Output the (x, y) coordinate of the center of the cell containing the given text.  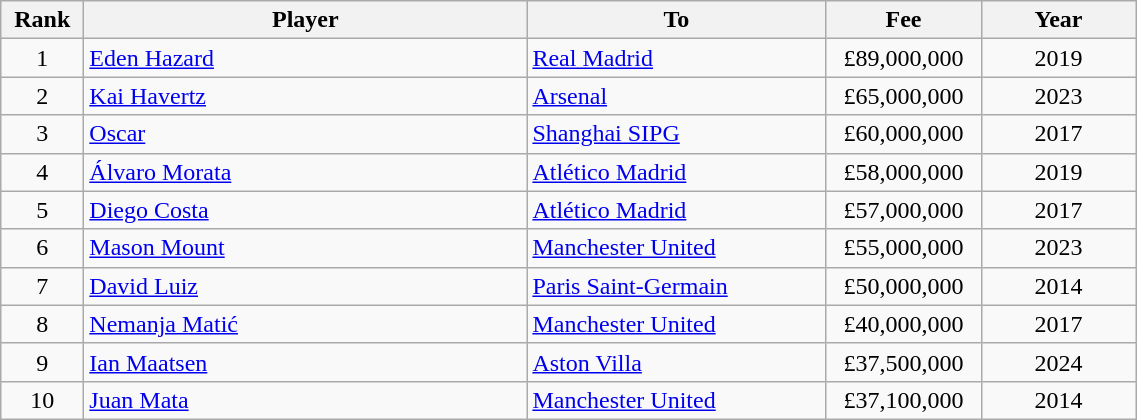
4 (42, 172)
£58,000,000 (904, 172)
£37,100,000 (904, 400)
£65,000,000 (904, 96)
3 (42, 134)
David Luiz (306, 286)
Juan Mata (306, 400)
2024 (1058, 362)
£60,000,000 (904, 134)
Fee (904, 20)
£89,000,000 (904, 58)
7 (42, 286)
Oscar (306, 134)
Shanghai SIPG (676, 134)
Real Madrid (676, 58)
Diego Costa (306, 210)
£50,000,000 (904, 286)
Year (1058, 20)
Álvaro Morata (306, 172)
5 (42, 210)
£55,000,000 (904, 248)
Mason Mount (306, 248)
£37,500,000 (904, 362)
Paris Saint-Germain (676, 286)
Rank (42, 20)
Aston Villa (676, 362)
Eden Hazard (306, 58)
2 (42, 96)
Player (306, 20)
£57,000,000 (904, 210)
Arsenal (676, 96)
Kai Havertz (306, 96)
8 (42, 324)
6 (42, 248)
1 (42, 58)
10 (42, 400)
9 (42, 362)
£40,000,000 (904, 324)
To (676, 20)
Nemanja Matić (306, 324)
Ian Maatsen (306, 362)
